For the text-containing cell, return its midpoint in (x, y) coordinate format. 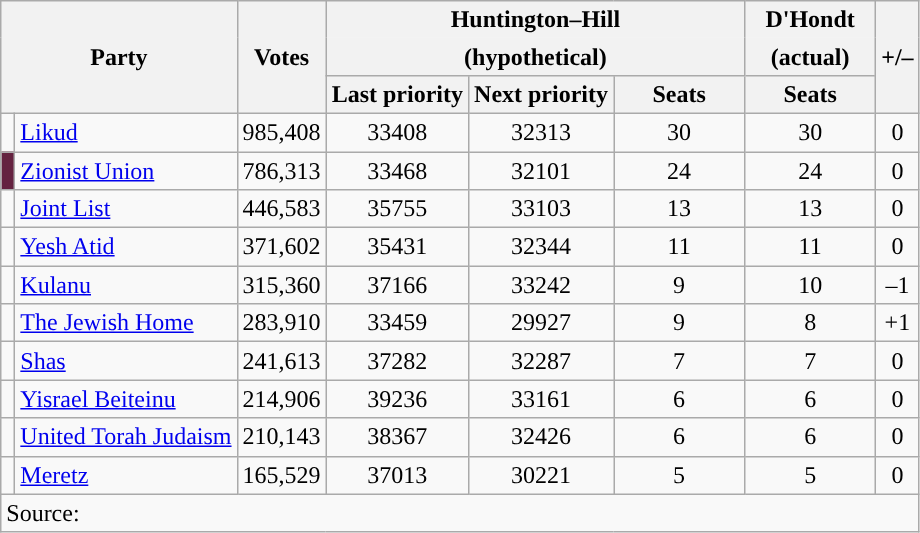
Zionist Union (126, 171)
Huntington–Hill (535, 20)
+/– (898, 58)
D'Hondt (810, 20)
33161 (542, 399)
39236 (397, 399)
446,583 (282, 209)
33468 (397, 171)
29927 (542, 323)
33408 (397, 132)
Next priority (542, 94)
214,906 (282, 399)
35755 (397, 209)
786,313 (282, 171)
10 (810, 285)
(hypothetical) (535, 56)
Joint List (126, 209)
30221 (542, 475)
Yisrael Beiteinu (126, 399)
241,613 (282, 361)
32426 (542, 437)
33103 (542, 209)
32101 (542, 171)
210,143 (282, 437)
315,360 (282, 285)
35431 (397, 247)
165,529 (282, 475)
Source: (460, 513)
283,910 (282, 323)
Party (119, 58)
33242 (542, 285)
Likud (126, 132)
371,602 (282, 247)
32344 (542, 247)
United Torah Judaism (126, 437)
(actual) (810, 56)
33459 (397, 323)
37013 (397, 475)
Shas (126, 361)
Votes (282, 58)
Meretz (126, 475)
–1 (898, 285)
38367 (397, 437)
37166 (397, 285)
The Jewish Home (126, 323)
8 (810, 323)
32313 (542, 132)
985,408 (282, 132)
Yesh Atid (126, 247)
+1 (898, 323)
Last priority (397, 94)
37282 (397, 361)
Kulanu (126, 285)
32287 (542, 361)
